For the text-containing cell, return its midpoint in [x, y] coordinate format. 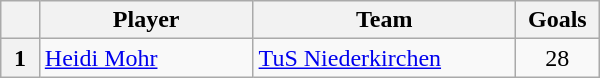
Heidi Mohr [146, 58]
Goals [557, 20]
Team [384, 20]
TuS Niederkirchen [384, 58]
1 [20, 58]
28 [557, 58]
Player [146, 20]
